Identify which cell holds the provided text, then report its [x, y] central coordinate. 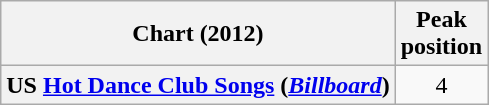
Peakposition [441, 34]
US Hot Dance Club Songs (Billboard) [198, 85]
4 [441, 85]
Chart (2012) [198, 34]
